Search for the cell housing the specified text and yield its [x, y] center coordinate. 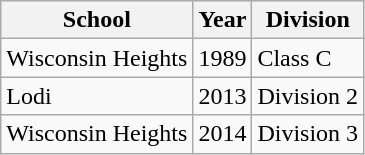
2013 [222, 96]
1989 [222, 58]
Division 3 [308, 134]
2014 [222, 134]
Year [222, 20]
Lodi [97, 96]
Class C [308, 58]
School [97, 20]
Division 2 [308, 96]
Division [308, 20]
